For the text-containing cell, return its midpoint in [X, Y] coordinate format. 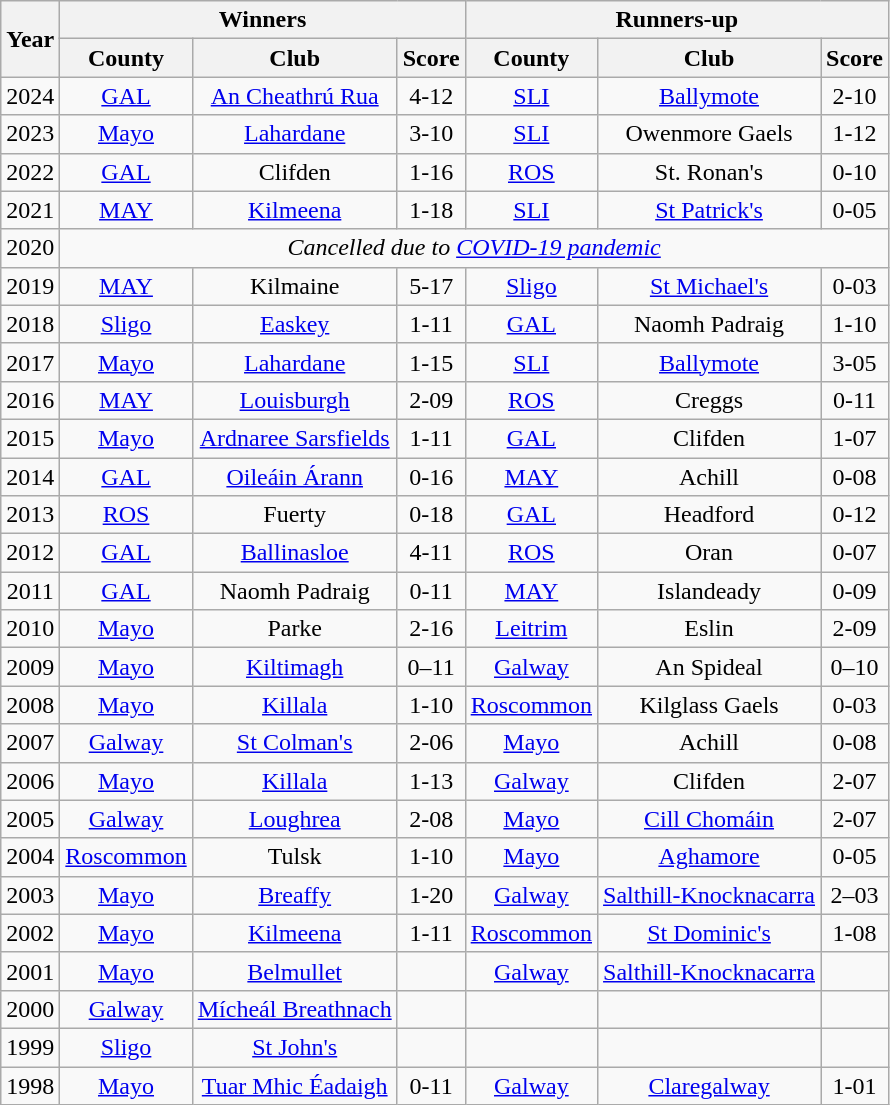
Runners-up [676, 20]
Tuar Mhic Éadaigh [294, 1085]
2-16 [431, 629]
2011 [30, 591]
Ballinasloe [294, 553]
2005 [30, 819]
An Cheathrú Rua [294, 96]
Louisburgh [294, 400]
St Dominic's [710, 933]
Islandeady [710, 591]
2020 [30, 248]
1-16 [431, 172]
0-10 [855, 172]
2010 [30, 629]
Breaffy [294, 895]
0-09 [855, 591]
2008 [30, 705]
Fuerty [294, 515]
3-05 [855, 362]
St Michael's [710, 286]
Eslin [710, 629]
Kiltimagh [294, 667]
2012 [30, 553]
1-13 [431, 781]
Kilglass Gaels [710, 705]
1-20 [431, 895]
Ardnaree Sarsfields [294, 438]
2007 [30, 743]
Loughrea [294, 819]
2014 [30, 477]
4-11 [431, 553]
0–10 [855, 667]
2004 [30, 857]
2-10 [855, 96]
2023 [30, 134]
Year [30, 39]
2018 [30, 324]
Winners [262, 20]
Oileáin Árann [294, 477]
1-15 [431, 362]
Easkey [294, 324]
Mícheál Breathnach [294, 1009]
Kilmaine [294, 286]
0–11 [431, 667]
2016 [30, 400]
3-10 [431, 134]
Oran [710, 553]
4-12 [431, 96]
1-01 [855, 1085]
St John's [294, 1047]
1998 [30, 1085]
2017 [30, 362]
2013 [30, 515]
Owenmore Gaels [710, 134]
St Colman's [294, 743]
Cancelled due to COVID-19 pandemic [474, 248]
0-16 [431, 477]
Aghamore [710, 857]
1-18 [431, 210]
0-07 [855, 553]
Creggs [710, 400]
Claregalway [710, 1085]
2019 [30, 286]
1-08 [855, 933]
2021 [30, 210]
1-12 [855, 134]
2009 [30, 667]
Tulsk [294, 857]
2000 [30, 1009]
Cill Chomáin [710, 819]
An Spideal [710, 667]
Headford [710, 515]
2015 [30, 438]
2-06 [431, 743]
0-18 [431, 515]
2-08 [431, 819]
2003 [30, 895]
Belmullet [294, 971]
2–03 [855, 895]
Leitrim [531, 629]
2006 [30, 781]
Parke [294, 629]
0-12 [855, 515]
2001 [30, 971]
2024 [30, 96]
1999 [30, 1047]
2022 [30, 172]
2002 [30, 933]
5-17 [431, 286]
St Patrick's [710, 210]
St. Ronan's [710, 172]
1-07 [855, 438]
